Output the (X, Y) coordinate of the center of the cell containing the given text.  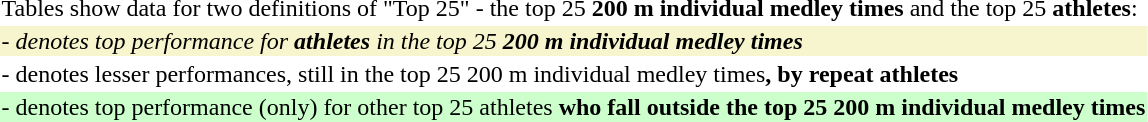
- denotes top performance for athletes in the top 25 200 m individual medley times (574, 41)
- denotes lesser performances, still in the top 25 200 m individual medley times, by repeat athletes (574, 74)
- denotes top performance (only) for other top 25 athletes who fall outside the top 25 200 m individual medley times (574, 107)
